Output the (x, y) coordinate of the center of the cell containing the given text.  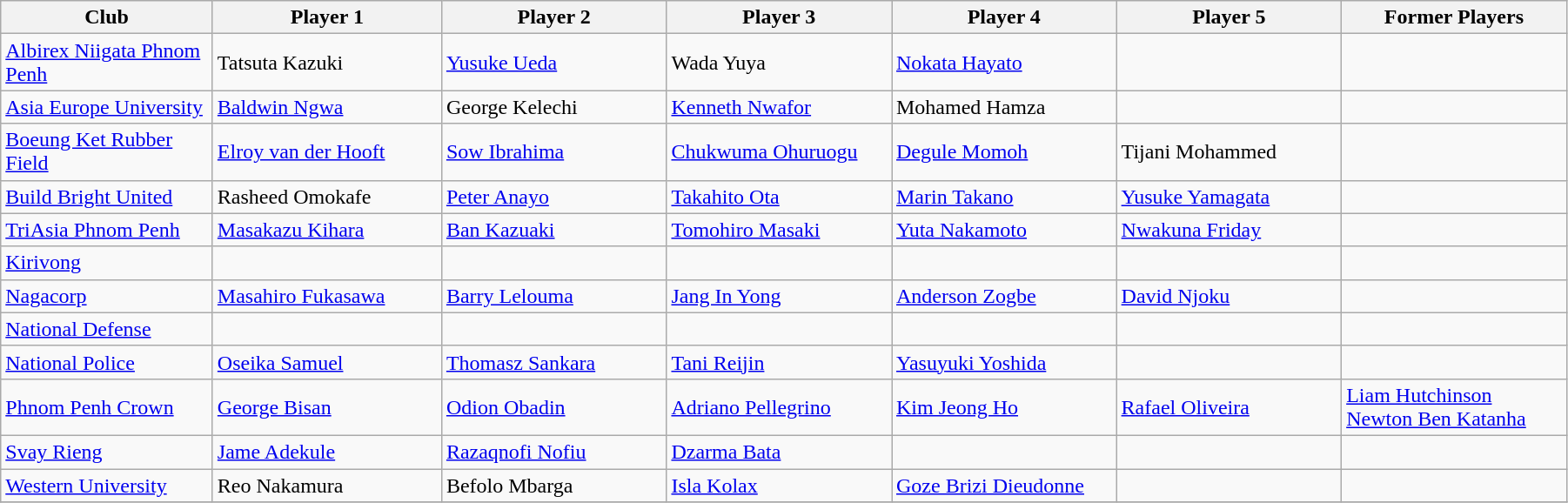
Former Players (1455, 17)
Mohamed Hamza (1004, 107)
Chukwuma Ohuruogu (780, 151)
Adriano Pellegrino (780, 407)
Oseika Samuel (327, 362)
Kim Jeong Ho (1004, 407)
Tatsuta Kazuki (327, 63)
Club (107, 17)
Rasheed Omokafe (327, 197)
Nagacorp (107, 296)
Rafael Oliveira (1229, 407)
Degule Momoh (1004, 151)
Jang In Yong (780, 296)
Player 2 (553, 17)
National Police (107, 362)
George Bisan (327, 407)
Kenneth Nwafor (780, 107)
Razaqnofi Nofiu (553, 452)
Peter Anayo (553, 197)
Dzarma Bata (780, 452)
Ban Kazuaki (553, 230)
Yuta Nakamoto (1004, 230)
Sow Ibrahima (553, 151)
National Defense (107, 329)
TriAsia Phnom Penh (107, 230)
Player 1 (327, 17)
Nokata Hayato (1004, 63)
Nwakuna Friday (1229, 230)
Elroy van der Hooft (327, 151)
Goze Brizi Dieudonne (1004, 485)
Albirex Niigata Phnom Penh (107, 63)
Svay Rieng (107, 452)
Barry Lelouma (553, 296)
Player 4 (1004, 17)
Asia Europe University (107, 107)
Boeung Ket Rubber Field (107, 151)
Isla Kolax (780, 485)
Befolo Mbarga (553, 485)
George Kelechi (553, 107)
Yusuke Ueda (553, 63)
Liam Hutchinson Newton Ben Katanha (1455, 407)
Build Bright United (107, 197)
Marin Takano (1004, 197)
Masahiro Fukasawa (327, 296)
Jame Adekule (327, 452)
Phnom Penh Crown (107, 407)
Yusuke Yamagata (1229, 197)
Yasuyuki Yoshida (1004, 362)
Odion Obadin (553, 407)
Baldwin Ngwa (327, 107)
Tomohiro Masaki (780, 230)
Tani Reijin (780, 362)
Thomasz Sankara (553, 362)
David Njoku (1229, 296)
Wada Yuya (780, 63)
Western University (107, 485)
Reo Nakamura (327, 485)
Player 3 (780, 17)
Player 5 (1229, 17)
Masakazu Kihara (327, 230)
Tijani Mohammed (1229, 151)
Anderson Zogbe (1004, 296)
Takahito Ota (780, 197)
Kirivong (107, 263)
